For the text-containing cell, return its midpoint in (x, y) coordinate format. 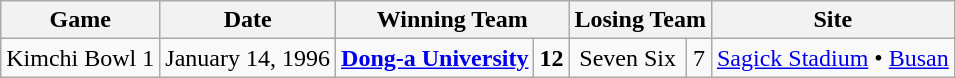
Date (248, 20)
7 (698, 58)
Winning Team (452, 20)
Kimchi Bowl 1 (80, 58)
12 (552, 58)
Site (832, 20)
Dong-a University (435, 58)
January 14, 1996 (248, 58)
Game (80, 20)
Sagick Stadium • Busan (832, 58)
Losing Team (640, 20)
Seven Six (628, 58)
